Return the (X, Y) coordinate for the center point of the cell that contains the specified text.  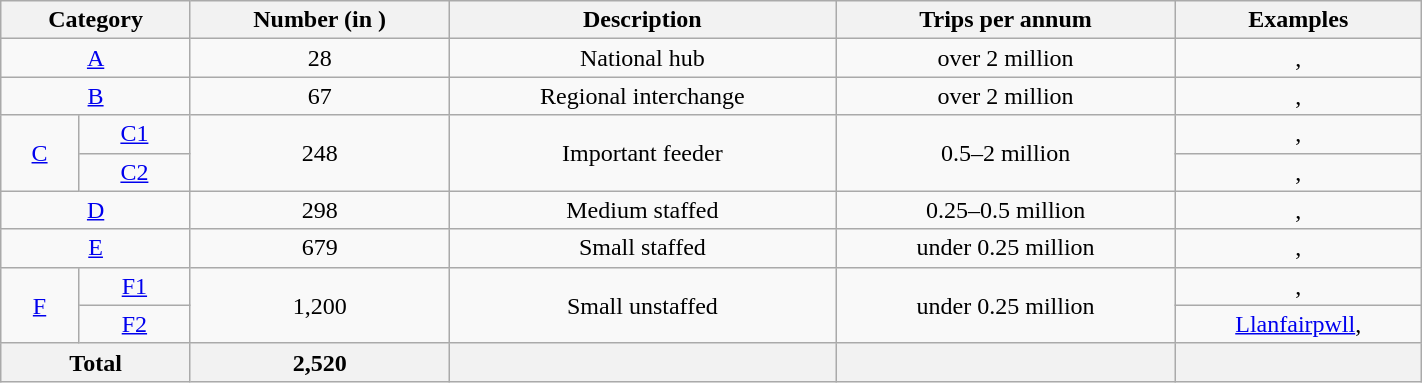
D (96, 210)
Medium staffed (642, 210)
F1 (134, 286)
0.5–2 million (1006, 153)
0.25–0.5 million (1006, 210)
1,200 (319, 305)
67 (319, 96)
F (40, 305)
Trips per annum (1006, 20)
B (96, 96)
C (40, 153)
298 (319, 210)
Examples (1298, 20)
National hub (642, 58)
Small staffed (642, 248)
C2 (134, 172)
Llanfairpwll, (1298, 324)
Description (642, 20)
A (96, 58)
Small unstaffed (642, 305)
E (96, 248)
Total (96, 362)
C1 (134, 134)
Regional interchange (642, 96)
Category (96, 20)
679 (319, 248)
28 (319, 58)
F2 (134, 324)
2,520 (319, 362)
Number (in ) (319, 20)
248 (319, 153)
Important feeder (642, 153)
